Extract the (x, y) coordinate from the center of the cell holding the provided text.  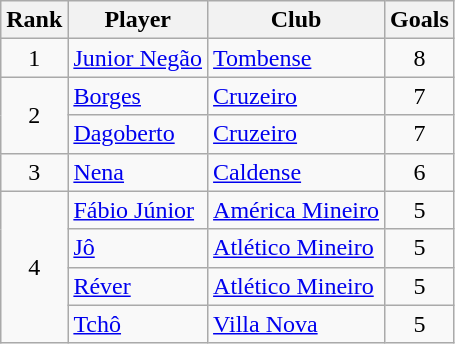
Villa Nova (296, 324)
8 (420, 58)
Junior Negão (138, 58)
Tchô (138, 324)
Fábio Júnior (138, 210)
Nena (138, 172)
Player (138, 20)
3 (34, 172)
Rank (34, 20)
Caldense (296, 172)
1 (34, 58)
Borges (138, 96)
2 (34, 115)
Club (296, 20)
América Mineiro (296, 210)
Goals (420, 20)
6 (420, 172)
4 (34, 267)
Dagoberto (138, 134)
Jô (138, 248)
Réver (138, 286)
Tombense (296, 58)
